Search for the cell housing the specified text and yield its (X, Y) center coordinate. 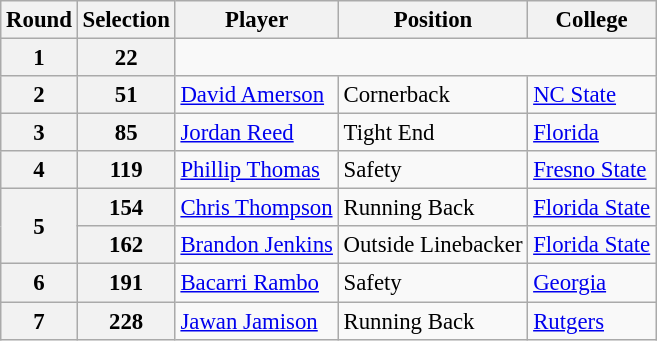
David Amerson (256, 95)
Florida (592, 133)
Chris Thompson (256, 208)
Phillip Thomas (256, 170)
154 (126, 208)
85 (126, 133)
22 (126, 58)
Cornerback (433, 95)
6 (39, 283)
7 (39, 321)
162 (126, 245)
2 (39, 95)
1 (39, 58)
Round (39, 20)
5 (39, 226)
NC State (592, 95)
Georgia (592, 283)
Bacarri Rambo (256, 283)
Outside Linebacker (433, 245)
Jawan Jamison (256, 321)
Rutgers (592, 321)
Selection (126, 20)
Jordan Reed (256, 133)
College (592, 20)
3 (39, 133)
191 (126, 283)
51 (126, 95)
228 (126, 321)
Player (256, 20)
119 (126, 170)
Fresno State (592, 170)
Tight End (433, 133)
Position (433, 20)
4 (39, 170)
Brandon Jenkins (256, 245)
